Locate the cell with the specified text and output its (X, Y) center coordinate. 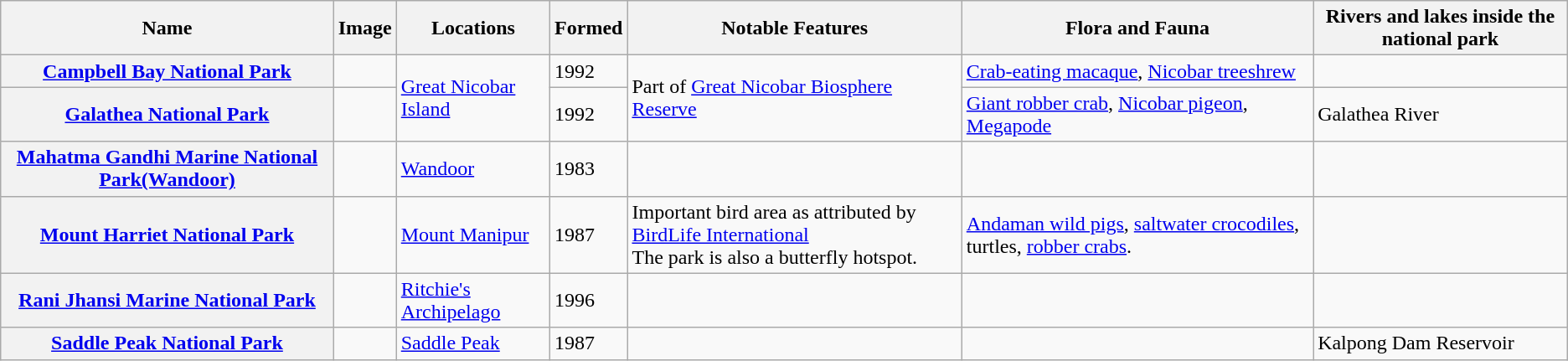
1996 (589, 300)
Mahatma Gandhi Marine National Park(Wandoor) (168, 169)
Image (365, 28)
Rivers and lakes inside the national park (1441, 28)
Locations (472, 28)
Ritchie's Archipelago (472, 300)
Important bird area as attributed by BirdLife InternationalThe park is also a butterfly hotspot. (794, 235)
Part of Great Nicobar Biosphere Reserve (794, 99)
Campbell Bay National Park (168, 71)
Rani Jhansi Marine National Park (168, 300)
Galathea River (1441, 114)
Mount Manipur (472, 235)
Galathea National Park (168, 114)
Crab-eating macaque, Nicobar treeshrew (1137, 71)
Mount Harriet National Park (168, 235)
Giant robber crab, Nicobar pigeon, Megapode (1137, 114)
Andaman wild pigs, saltwater crocodiles, turtles, robber crabs. (1137, 235)
Great Nicobar Island (472, 99)
Formed (589, 28)
Kalpong Dam Reservoir (1441, 343)
Saddle Peak National Park (168, 343)
1983 (589, 169)
Name (168, 28)
Wandoor (472, 169)
Saddle Peak (472, 343)
Notable Features (794, 28)
Flora and Fauna (1137, 28)
